Identify which cell holds the provided text, then report its (X, Y) central coordinate. 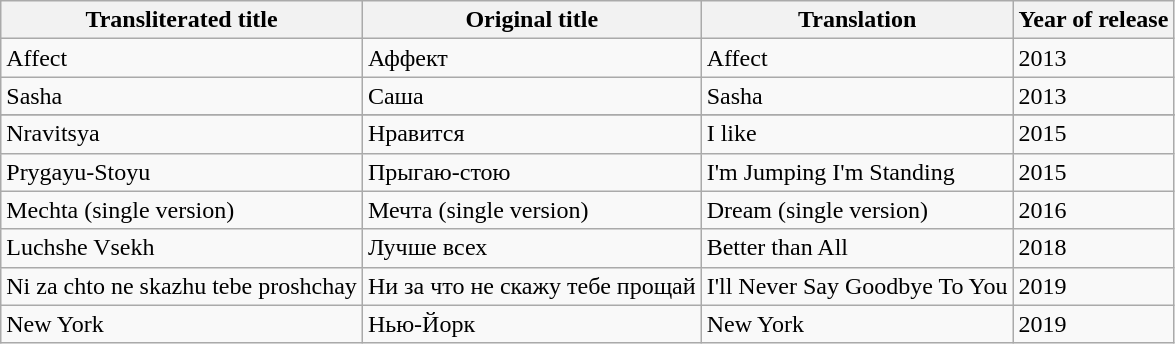
I like (857, 134)
Саша (532, 96)
Лучше всех (532, 248)
Original title (532, 20)
Нравится (532, 134)
Mechta (single version) (182, 210)
Luchshe Vsekh (182, 248)
2016 (1094, 210)
I'll Never Say Goodbye To You (857, 286)
Nravitsya (182, 134)
2018 (1094, 248)
Dream (single version) (857, 210)
Better than All (857, 248)
Ni za chto ne skazhu tebe proshchay (182, 286)
I'm Jumping I'm Standing (857, 172)
Прыгаю-стою (532, 172)
Аффект (532, 58)
Translation (857, 20)
Ни за что не скажу тебе прощай (532, 286)
Year of release (1094, 20)
Prygayu-Stoyu (182, 172)
Transliterated title (182, 20)
Нью-Йорк (532, 324)
Мечта (single version) (532, 210)
